Determine the (X, Y) coordinate at the center of the cell enclosing the given text.  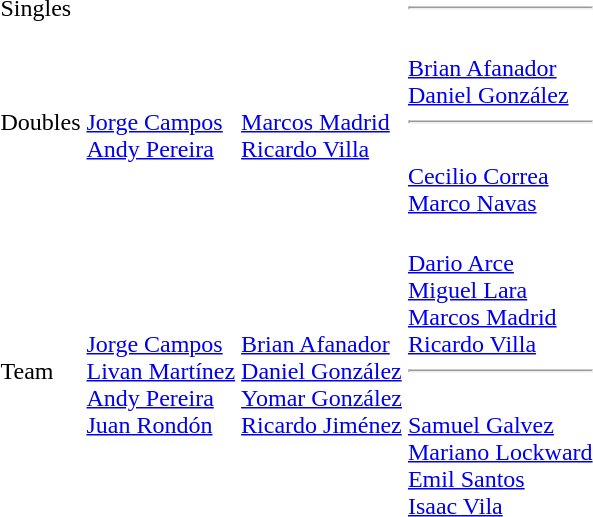
Marcos MadridRicardo Villa (322, 122)
Jorge CamposAndy Pereira (161, 122)
